Output the [X, Y] coordinate of the center of the cell containing the given text.  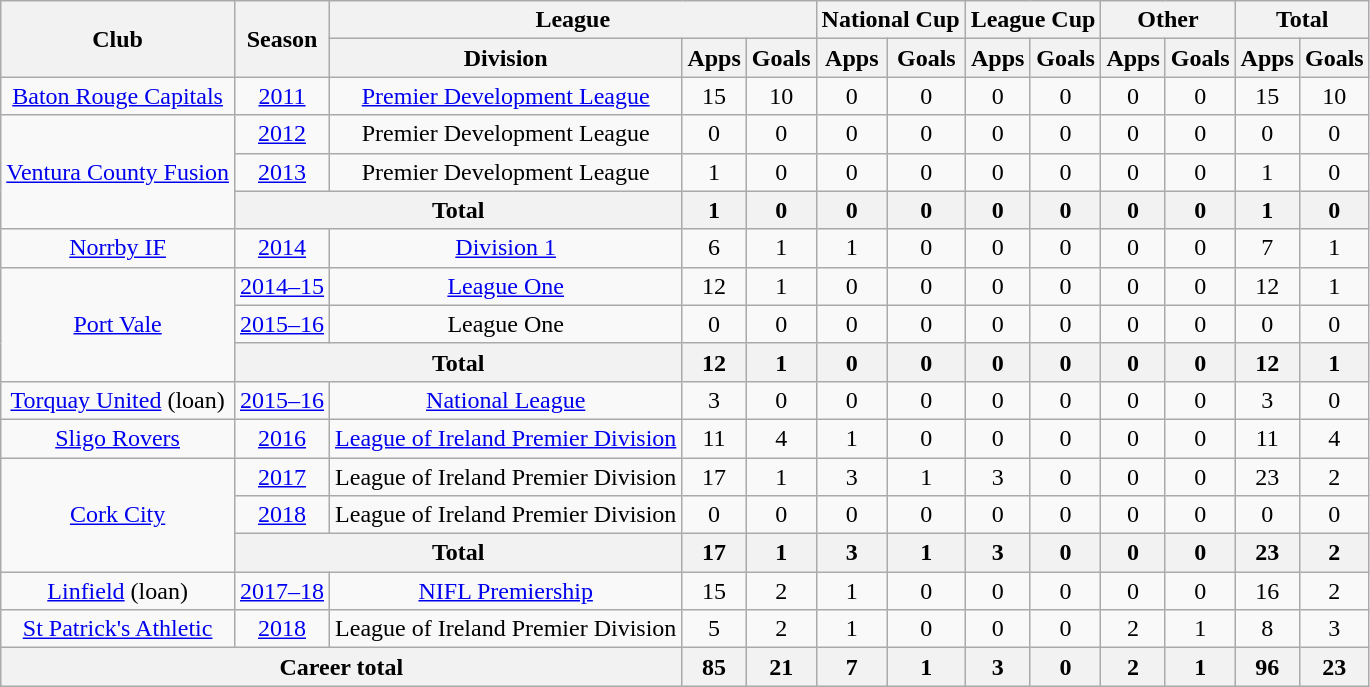
2012 [282, 134]
Linfield (loan) [118, 591]
2017 [282, 477]
6 [714, 248]
2014 [282, 248]
Torquay United (loan) [118, 400]
National League [506, 400]
Port Vale [118, 324]
Division [506, 58]
Club [118, 39]
2011 [282, 96]
96 [1267, 667]
8 [1267, 629]
2016 [282, 438]
Norrby IF [118, 248]
Cork City [118, 515]
Sligo Rovers [118, 438]
21 [781, 667]
Career total [342, 667]
85 [714, 667]
Season [282, 39]
Ventura County Fusion [118, 172]
5 [714, 629]
Other [1168, 20]
2014–15 [282, 286]
2017–18 [282, 591]
St Patrick's Athletic [118, 629]
NIFL Premiership [506, 591]
Division 1 [506, 248]
League [573, 20]
16 [1267, 591]
League Cup [1033, 20]
Baton Rouge Capitals [118, 96]
2013 [282, 172]
National Cup [890, 20]
